Detect which cell encompasses the target text, then output its (x, y) center coordinate. 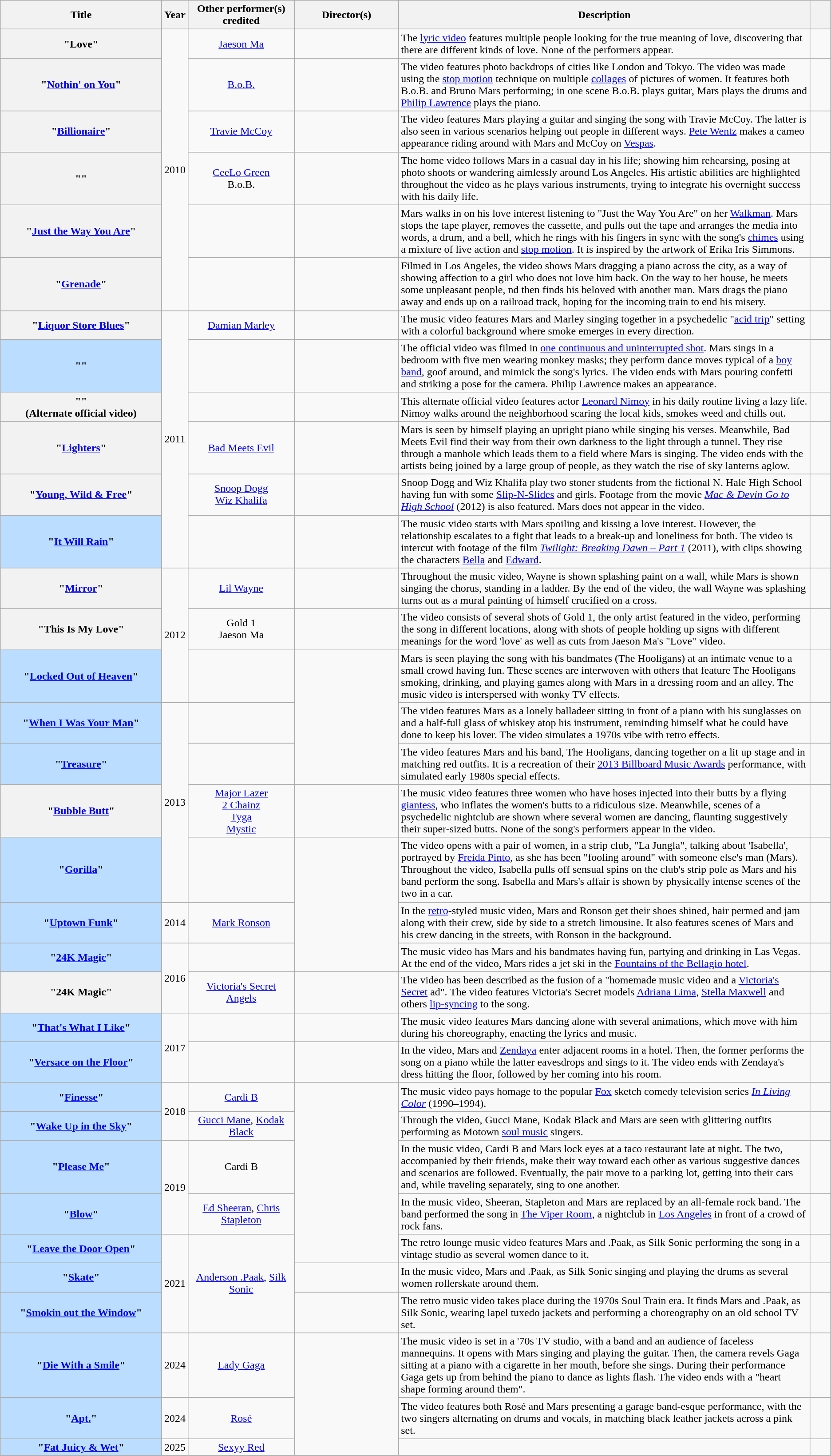
"Smokin out the Window" (81, 1313)
The music video features Mars dancing alone with several animations, which move with him during his choreography, enacting the lyrics and music. (605, 1027)
Gucci Mane, Kodak Black (241, 1126)
CeeLo GreenB.o.B. (241, 179)
2014 (175, 923)
Gold 1Jaeson Ma (241, 629)
"Grenade" (81, 284)
Damian Marley (241, 325)
"Billionaire" (81, 131)
"Gorilla" (81, 870)
"Leave the Door Open" (81, 1249)
Lady Gaga (241, 1365)
Director(s) (346, 15)
"Young, Wild & Free" (81, 494)
Year (175, 15)
Other performer(s) credited (241, 15)
Lil Wayne (241, 589)
"Versace on the Floor" (81, 1062)
"Locked Out of Heaven" (81, 676)
2013 (175, 802)
In the music video, Mars and .Paak, as Silk Sonic singing and playing the drums as several women rollerskate around them. (605, 1277)
Rosé (241, 1418)
"Please Me" (81, 1166)
"Bubble Butt" (81, 811)
Through the video, Gucci Mane, Kodak Black and Mars are seen with glittering outfits performing as Motown soul music singers. (605, 1126)
"Lighters" (81, 448)
Description (605, 15)
"It Will Rain" (81, 542)
2018 (175, 1111)
"Treasure" (81, 764)
Bad Meets Evil (241, 448)
"Skate" (81, 1277)
"This Is My Love" (81, 629)
Mark Ronson (241, 923)
2025 (175, 1447)
The retro lounge music video features Mars and .Paak, as Silk Sonic performing the song in a vintage studio as several women dance to it. (605, 1249)
"Mirror" (81, 589)
Ed Sheeran, Chris Stapleton (241, 1213)
"Wake Up in the Sky" (81, 1126)
Anderson .Paak, Silk Sonic (241, 1284)
Travie McCoy (241, 131)
"Fat Juicy & Wet" (81, 1447)
"Uptown Funk" (81, 923)
Sexyy Red (241, 1447)
"Liquor Store Blues" (81, 325)
"Blow" (81, 1213)
2011 (175, 439)
"That's What I Like" (81, 1027)
2021 (175, 1284)
2019 (175, 1187)
Victoria's Secret Angels (241, 992)
""(Alternate official video) (81, 407)
Major Lazer2 ChainzTygaMystic (241, 811)
"When I Was Your Man" (81, 723)
2016 (175, 978)
"Nothin' on You" (81, 84)
Snoop DoggWiz Khalifa (241, 494)
Jaeson Ma (241, 44)
Title (81, 15)
"Apt." (81, 1418)
"Love" (81, 44)
"Just the Way You Are" (81, 231)
B.o.B. (241, 84)
The music video pays homage to the popular Fox sketch comedy television series In Living Color (1990–1994). (605, 1097)
"Die With a Smile" (81, 1365)
2012 (175, 635)
"Finesse" (81, 1097)
2010 (175, 170)
2017 (175, 1047)
